Find where the given text appears and provide that cell's center as (x, y) coordinate. 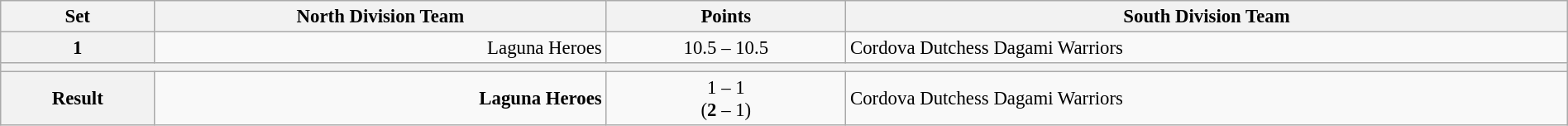
Points (726, 17)
Result (78, 99)
South Division Team (1207, 17)
North Division Team (380, 17)
1 (78, 48)
1 – 1(2 – 1) (726, 99)
Set (78, 17)
10.5 – 10.5 (726, 48)
